Detect which cell encompasses the target text, then output its (x, y) center coordinate. 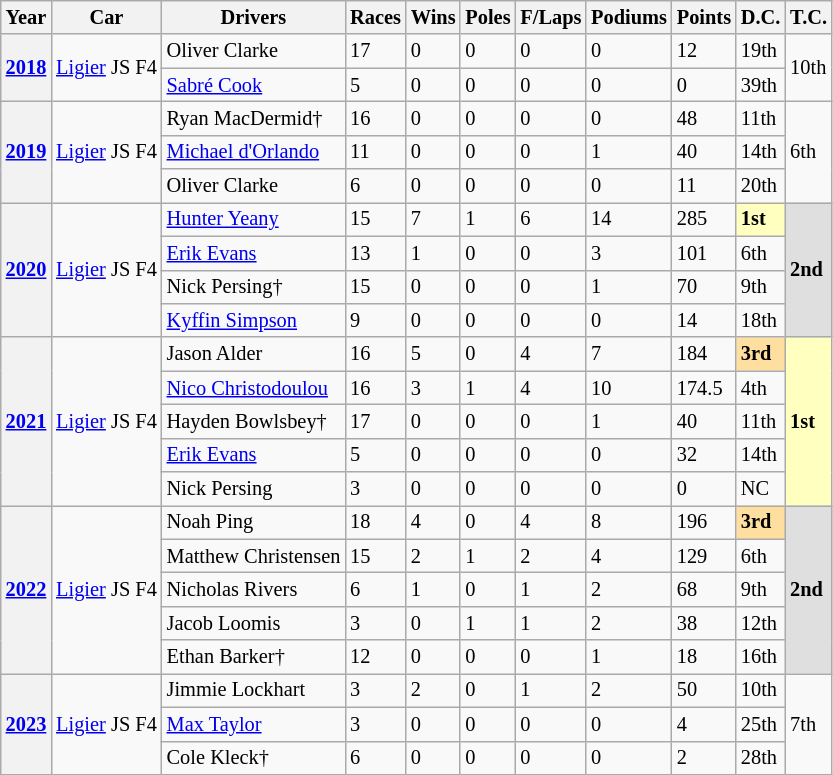
Jimmie Lockhart (254, 690)
2019 (26, 152)
Poles (488, 17)
D.C. (760, 17)
16th (760, 657)
Races (376, 17)
Nick Persing (254, 489)
20th (760, 186)
4th (760, 388)
7th (808, 724)
Hayden Bowlsbey† (254, 421)
39th (760, 85)
9 (376, 320)
174.5 (704, 388)
Hunter Yeany (254, 219)
68 (704, 589)
25th (760, 724)
2020 (26, 270)
8 (629, 522)
Drivers (254, 17)
Nicholas Rivers (254, 589)
38 (704, 623)
Kyffin Simpson (254, 320)
13 (376, 253)
70 (704, 287)
2022 (26, 589)
196 (704, 522)
Noah Ping (254, 522)
12th (760, 623)
F/Laps (550, 17)
Ethan Barker† (254, 657)
28th (760, 758)
Year (26, 17)
Jason Alder (254, 354)
Car (106, 17)
Podiums (629, 17)
48 (704, 118)
T.C. (808, 17)
Ryan MacDermid† (254, 118)
Max Taylor (254, 724)
Wins (434, 17)
Nick Persing† (254, 287)
Points (704, 17)
32 (704, 455)
184 (704, 354)
Jacob Loomis (254, 623)
18th (760, 320)
Cole Kleck† (254, 758)
10 (629, 388)
101 (704, 253)
Matthew Christensen (254, 556)
Nico Christodoulou (254, 388)
2021 (26, 421)
19th (760, 51)
Michael d'Orlando (254, 152)
NC (760, 489)
285 (704, 219)
129 (704, 556)
2023 (26, 724)
50 (704, 690)
2018 (26, 68)
Sabré Cook (254, 85)
